From the cell containing the given text, extract its center point as (x, y) coordinate. 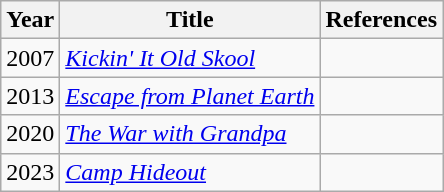
Title (190, 20)
Camp Hideout (190, 172)
2013 (30, 96)
2023 (30, 172)
Escape from Planet Earth (190, 96)
2007 (30, 58)
Year (30, 20)
The War with Grandpa (190, 134)
2020 (30, 134)
References (382, 20)
Kickin' It Old Skool (190, 58)
